Detect which cell encompasses the target text, then output its [x, y] center coordinate. 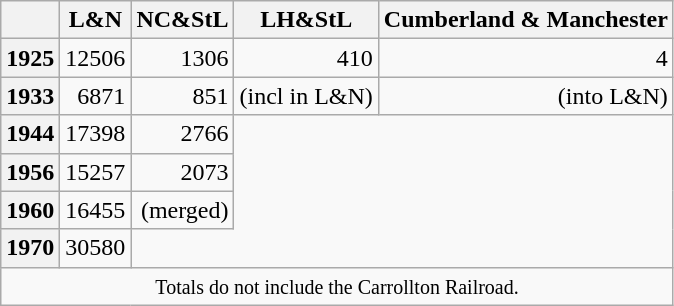
(merged) [182, 210]
16455 [96, 210]
1944 [30, 134]
17398 [96, 134]
2766 [182, 134]
1925 [30, 58]
12506 [96, 58]
NC&StL [182, 20]
Cumberland & Manchester [526, 20]
1933 [30, 96]
L&N [96, 20]
15257 [96, 172]
6871 [96, 96]
1306 [182, 58]
410 [306, 58]
851 [182, 96]
1960 [30, 210]
4 [526, 58]
LH&StL [306, 20]
30580 [96, 248]
(into L&N) [526, 96]
Totals do not include the Carrollton Railroad. [338, 286]
(incl in L&N) [306, 96]
1956 [30, 172]
2073 [182, 172]
1970 [30, 248]
